For the text-containing cell, return its midpoint in [X, Y] coordinate format. 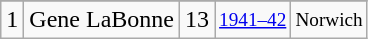
Gene LaBonne [102, 20]
1 [12, 20]
1941–42 [253, 20]
13 [196, 20]
Norwich [329, 20]
